From the cell containing the given text, extract its center point as [x, y] coordinate. 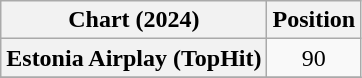
90 [314, 58]
Position [314, 20]
Chart (2024) [134, 20]
Estonia Airplay (TopHit) [134, 58]
